Search for the cell housing the specified text and yield its [X, Y] center coordinate. 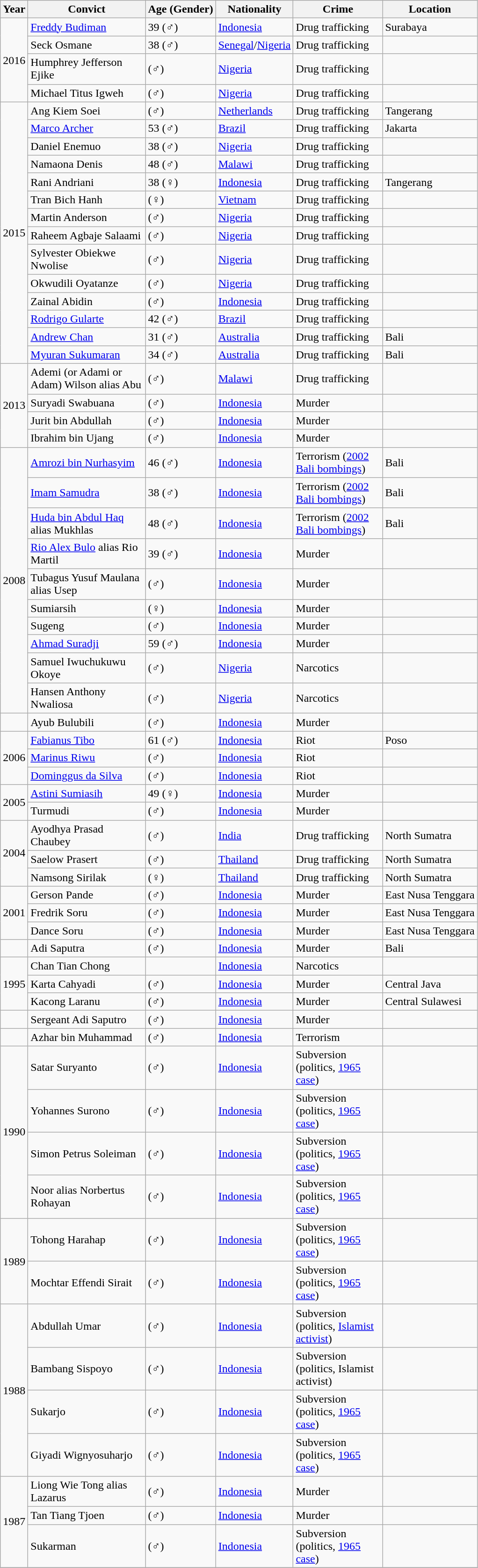
Year [14, 9]
1989 [14, 1261]
Okwudili Oyatanze [87, 284]
Myuran Sukumaran [87, 355]
2006 [14, 758]
2013 [14, 406]
Martin Anderson [87, 217]
Central Java [430, 984]
Yohannes Surono [87, 1111]
Senegal/Nigeria [254, 45]
Simon Petrus Soleiman [87, 1154]
Surabaya [430, 27]
Gerson Pande [87, 895]
Terrorism [338, 1037]
1995 [14, 984]
Dominggus da Silva [87, 776]
34 (♂) [181, 355]
1987 [14, 1522]
Sylvester Obiekwe Nwolise [87, 260]
Humphrey Jefferson Ejike [87, 69]
India [254, 835]
2005 [14, 802]
Samuel Iwuchukuwu Okoye [87, 668]
Kacong Laranu [87, 1002]
Andrew Chan [87, 337]
Nationality [254, 9]
1990 [14, 1132]
Jurit bin Abdullah [87, 421]
Sugeng [87, 626]
Tan Tiang Tjoen [87, 1516]
Adi Saputra [87, 948]
Saelow Prasert [87, 859]
46 (♂) [181, 463]
Ayub Bulubili [87, 722]
Age (Gender) [181, 9]
Daniel Enemuo [87, 146]
Liong Wie Tong alias Lazarus [87, 1491]
Tohong Harahap [87, 1240]
Namaona Denis [87, 164]
Marco Archer [87, 128]
Ang Kiem Soei [87, 111]
2016 [14, 60]
Namsong Sirilak [87, 877]
53 (♂) [181, 128]
Location [430, 9]
Zainal Abidin [87, 301]
Turmudi [87, 811]
Hansen Anthony Nwaliosa [87, 698]
Raheem Agbaje Salaami [87, 235]
Chan Tian Chong [87, 966]
38 (♀) [181, 182]
Poso [430, 740]
42 (♂) [181, 319]
Ibrahim bin Ujang [87, 438]
Marinus Riwu [87, 758]
2001 [14, 912]
Rani Andriani [87, 182]
Karta Cahyadi [87, 984]
Ayodhya Prasad Chaubey [87, 835]
Sukarjo [87, 1411]
Ademi (or Adami or Adam) Wilson alias Abu [87, 378]
Mochtar Effendi Sirait [87, 1283]
Ahmad Suradji [87, 644]
Seck Osmane [87, 45]
2015 [14, 233]
Dance Soru [87, 930]
Abdullah Umar [87, 1326]
Convict [87, 9]
Amrozi bin Nurhasyim [87, 463]
Sukarman [87, 1546]
Bambang Sispoyo [87, 1368]
Sergeant Adi Saputro [87, 1019]
2008 [14, 580]
49 (♀) [181, 793]
Jakarta [430, 128]
Rodrigo Gularte [87, 319]
Azhar bin Muhammad [87, 1037]
Huda bin Abdul Haq alias Mukhlas [87, 523]
59 (♂) [181, 644]
Suryadi Swabuana [87, 403]
1988 [14, 1390]
Rio Alex Bulo alias Rio Martil [87, 553]
Fredrik Soru [87, 912]
Vietnam [254, 200]
Netherlands [254, 111]
Noor alias Norbertus Rohayan [87, 1197]
Sumiarsih [87, 608]
Satar Suryanto [87, 1068]
Central Sulawesi [430, 1002]
Crime [338, 9]
Astini Sumiasih [87, 793]
Freddy Budiman [87, 27]
Giyadi Wignyosuharjo [87, 1455]
61 (♂) [181, 740]
Michael Titus Igweh [87, 93]
2004 [14, 853]
Tran Bich Hanh [87, 200]
Tubagus Yusuf Maulana alias Usep [87, 584]
31 (♂) [181, 337]
Fabianus Tibo [87, 740]
Imam Samudra [87, 492]
